Return the (x, y) coordinate for the center point of the cell that contains the specified text.  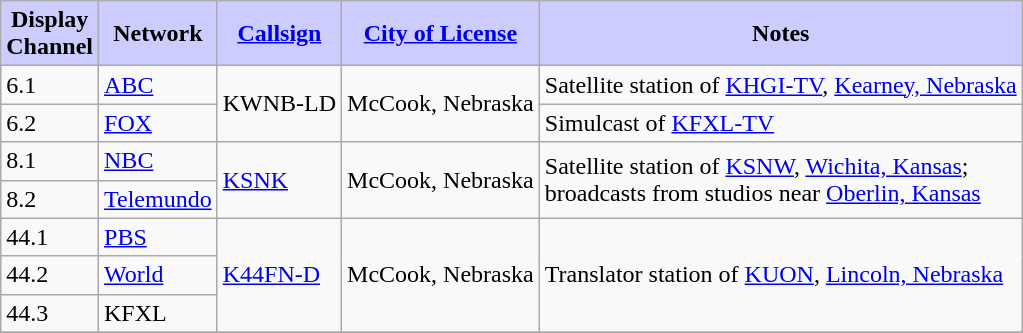
Translator station of KUON, Lincoln, Nebraska (780, 275)
ABC (158, 85)
PBS (158, 237)
8.1 (50, 161)
NBC (158, 161)
KFXL (158, 313)
8.2 (50, 199)
FOX (158, 123)
World (158, 275)
44.1 (50, 237)
Telemundo (158, 199)
6.2 (50, 123)
Simulcast of KFXL-TV (780, 123)
K44FN-D (279, 275)
6.1 (50, 85)
City of License (441, 34)
Satellite station of KHGI-TV, Kearney, Nebraska (780, 85)
Notes (780, 34)
KWNB-LD (279, 104)
44.3 (50, 313)
Network (158, 34)
KSNK (279, 180)
DisplayChannel (50, 34)
44.2 (50, 275)
Callsign (279, 34)
Satellite station of KSNW, Wichita, Kansas;broadcasts from studios near Oberlin, Kansas (780, 180)
